Provide the (X, Y) coordinate of the cell's center where the given text is located.  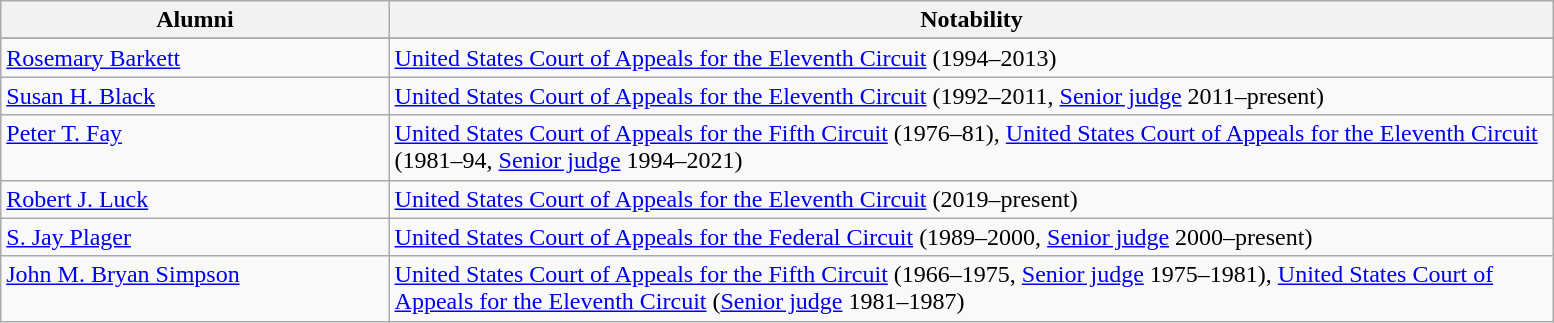
Notability (972, 20)
United States Court of Appeals for the Federal Circuit (1989–2000, Senior judge 2000–present) (972, 237)
Susan H. Black (195, 96)
United States Court of Appeals for the Eleventh Circuit (1994–2013) (972, 58)
Alumni (195, 20)
Peter T. Fay (195, 148)
United States Court of Appeals for the Eleventh Circuit (1992–2011, Senior judge 2011–present) (972, 96)
S. Jay Plager (195, 237)
United States Court of Appeals for the Eleventh Circuit (2019–present) (972, 199)
John M. Bryan Simpson (195, 288)
Robert J. Luck (195, 199)
Rosemary Barkett (195, 58)
